Return [x, y] of the center of cell containing provided text 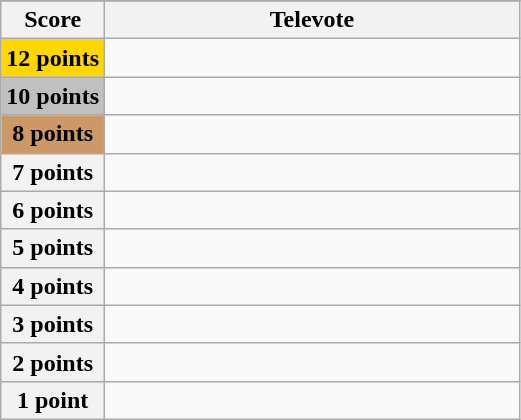
Televote [312, 20]
10 points [53, 96]
6 points [53, 210]
8 points [53, 134]
4 points [53, 286]
5 points [53, 248]
3 points [53, 324]
7 points [53, 172]
2 points [53, 362]
12 points [53, 58]
Score [53, 20]
1 point [53, 400]
